From the cell containing the given text, extract its center point as (X, Y) coordinate. 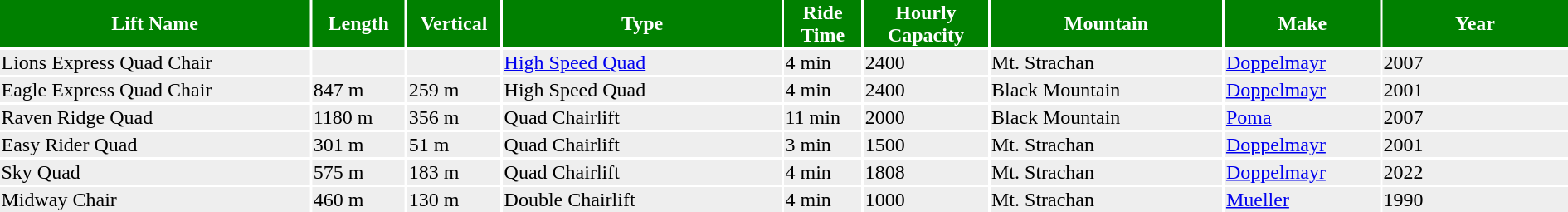
2000 (926, 117)
Eagle Express Quad Chair (154, 90)
11 min (823, 117)
460 m (358, 200)
183 m (454, 172)
Poma (1303, 117)
259 m (454, 90)
Year (1475, 23)
Lions Express Quad Chair (154, 62)
Type (642, 23)
Raven Ridge Quad (154, 117)
2022 (1475, 172)
1990 (1475, 200)
Mueller (1303, 200)
1808 (926, 172)
1180 m (358, 117)
Lift Name (154, 23)
847 m (358, 90)
Length (358, 23)
HourlyCapacity (926, 23)
356 m (454, 117)
Midway Chair (154, 200)
Vertical (454, 23)
51 m (454, 145)
Double Chairlift (642, 200)
Make (1303, 23)
1500 (926, 145)
Easy Rider Quad (154, 145)
575 m (358, 172)
Ride Time (823, 23)
Sky Quad (154, 172)
130 m (454, 200)
3 min (823, 145)
301 m (358, 145)
Mountain (1107, 23)
1000 (926, 200)
